From the cell containing the given text, extract its center point as [x, y] coordinate. 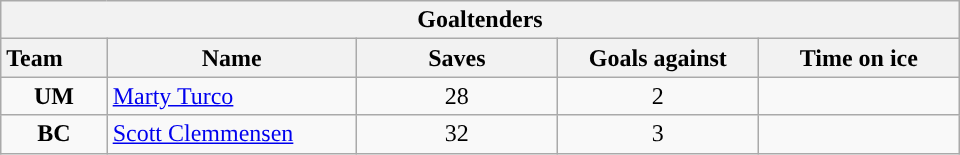
Goaltenders [480, 20]
UM [54, 96]
Scott Clemmensen [232, 134]
2 [658, 96]
Saves [456, 58]
Team [54, 58]
Name [232, 58]
3 [658, 134]
Marty Turco [232, 96]
BC [54, 134]
28 [456, 96]
32 [456, 134]
Goals against [658, 58]
Time on ice [858, 58]
